Pinpoint the cell where the given text exists, returning its (x, y) midpoint coordinate. 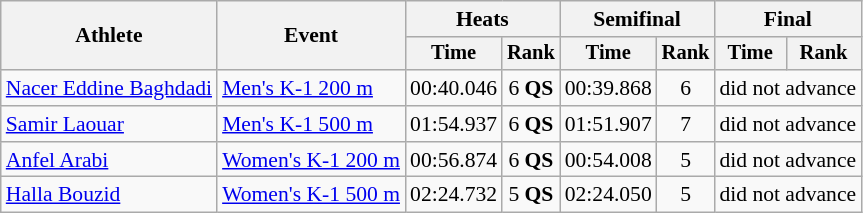
00:56.874 (454, 160)
Event (311, 36)
00:39.868 (608, 88)
Men's K-1 500 m (311, 124)
Halla Bouzid (109, 195)
Heats (482, 19)
Athlete (109, 36)
00:40.046 (454, 88)
5 QS (531, 195)
02:24.732 (454, 195)
7 (686, 124)
Nacer Eddine Baghdadi (109, 88)
Anfel Arabi (109, 160)
Samir Laouar (109, 124)
6 (686, 88)
01:51.907 (608, 124)
Final (788, 19)
01:54.937 (454, 124)
00:54.008 (608, 160)
02:24.050 (608, 195)
Men's K-1 200 m (311, 88)
Semifinal (638, 19)
Women's K-1 200 m (311, 160)
Women's K-1 500 m (311, 195)
